Extract the [X, Y] coordinate from the center of the cell holding the provided text.  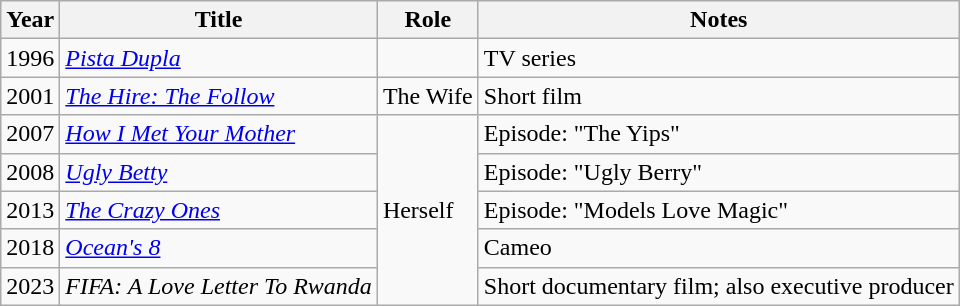
Short film [718, 96]
2001 [30, 96]
Ugly Betty [219, 172]
Episode: "Models Love Magic" [718, 210]
The Hire: The Follow [219, 96]
2023 [30, 286]
Ocean's 8 [219, 248]
2007 [30, 134]
TV series [718, 58]
2008 [30, 172]
Notes [718, 20]
The Wife [428, 96]
Episode: "Ugly Berry" [718, 172]
The Crazy Ones [219, 210]
Role [428, 20]
How I Met Your Mother [219, 134]
Short documentary film; also executive producer [718, 286]
2013 [30, 210]
Pista Dupla [219, 58]
Episode: "The Yips" [718, 134]
Year [30, 20]
Herself [428, 210]
2018 [30, 248]
1996 [30, 58]
Cameo [718, 248]
FIFA: A Love Letter To Rwanda [219, 286]
Title [219, 20]
